Pinpoint the cell where the given text exists, returning its [X, Y] midpoint coordinate. 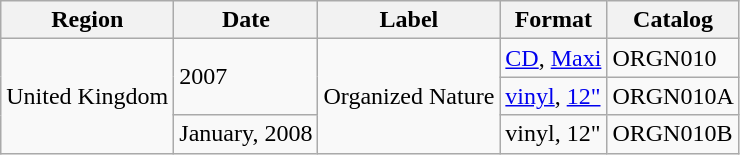
Format [554, 20]
January, 2008 [246, 134]
Region [88, 20]
Catalog [673, 20]
CD, Maxi [554, 58]
Date [246, 20]
2007 [246, 77]
ORGN010 [673, 58]
Organized Nature [409, 96]
United Kingdom [88, 96]
ORGN010B [673, 134]
ORGN010A [673, 96]
Label [409, 20]
